Identify which cell holds the provided text, then report its (X, Y) central coordinate. 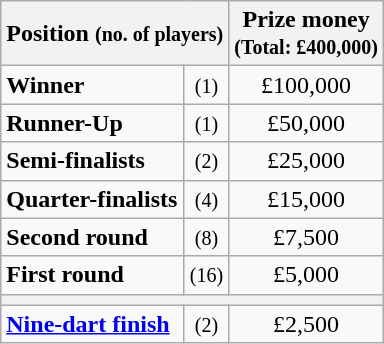
£15,000 (306, 199)
Second round (92, 237)
Winner (92, 85)
Nine-dart finish (92, 324)
(8) (206, 237)
£100,000 (306, 85)
Runner-Up (92, 123)
Quarter-finalists (92, 199)
(16) (206, 275)
First round (92, 275)
Prize money(Total: £400,000) (306, 34)
£7,500 (306, 237)
£2,500 (306, 324)
£50,000 (306, 123)
(4) (206, 199)
Semi-finalists (92, 161)
Position (no. of players) (115, 34)
£5,000 (306, 275)
£25,000 (306, 161)
